Return [X, Y] of the center of cell containing provided text 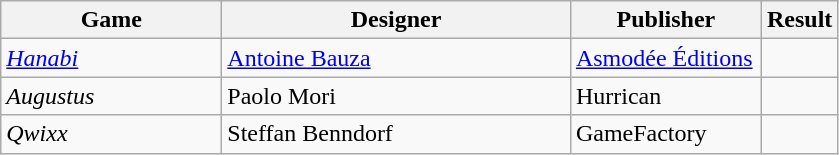
Steffan Benndorf [396, 134]
Qwixx [112, 134]
Hurrican [666, 96]
Asmodée Éditions [666, 58]
Antoine Bauza [396, 58]
Designer [396, 20]
Hanabi [112, 58]
Augustus [112, 96]
GameFactory [666, 134]
Paolo Mori [396, 96]
Publisher [666, 20]
Result [799, 20]
Game [112, 20]
